From the cell containing the given text, extract its center point as (X, Y) coordinate. 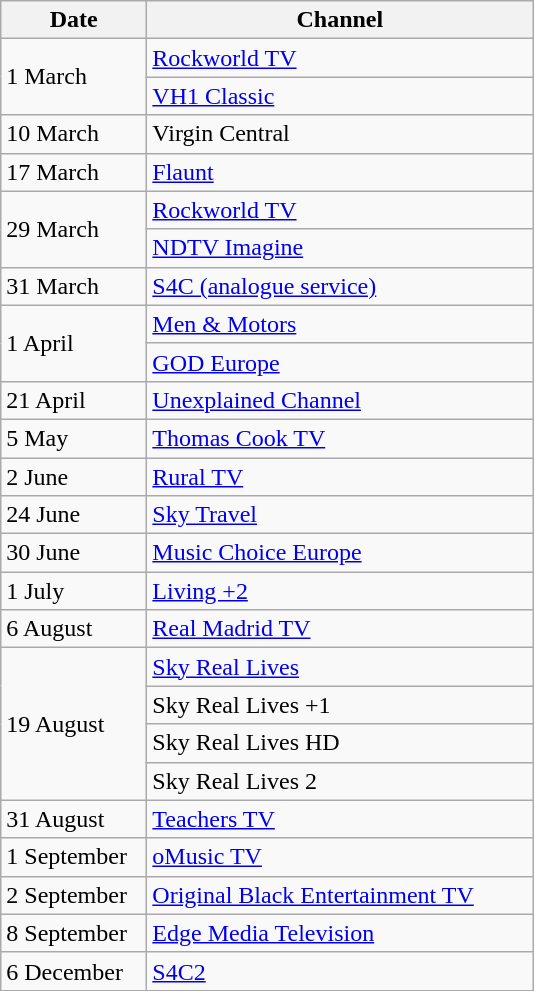
2 June (74, 477)
30 June (74, 553)
Sky Real Lives +1 (340, 705)
1 July (74, 591)
Sky Travel (340, 515)
Sky Real Lives HD (340, 743)
S4C (analogue service) (340, 286)
Date (74, 20)
Original Black Entertainment TV (340, 895)
Flaunt (340, 172)
Rural TV (340, 477)
31 March (74, 286)
29 March (74, 229)
Sky Real Lives (340, 667)
1 April (74, 343)
1 March (74, 77)
NDTV Imagine (340, 248)
2 September (74, 895)
oMusic TV (340, 857)
Teachers TV (340, 819)
Virgin Central (340, 134)
Real Madrid TV (340, 629)
6 August (74, 629)
21 April (74, 400)
1 September (74, 857)
24 June (74, 515)
Living +2 (340, 591)
VH1 Classic (340, 96)
31 August (74, 819)
17 March (74, 172)
Thomas Cook TV (340, 438)
Sky Real Lives 2 (340, 781)
Edge Media Television (340, 933)
Music Choice Europe (340, 553)
5 May (74, 438)
Channel (340, 20)
19 August (74, 724)
GOD Europe (340, 362)
8 September (74, 933)
6 December (74, 971)
S4C2 (340, 971)
Unexplained Channel (340, 400)
10 March (74, 134)
Men & Motors (340, 324)
